Search for the cell housing the specified text and yield its [x, y] center coordinate. 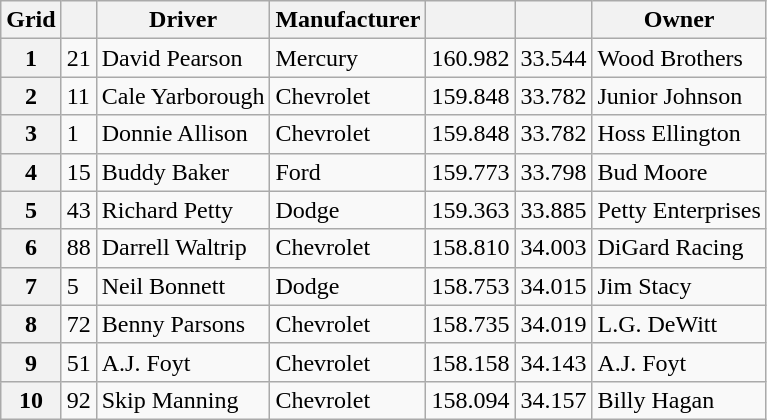
159.363 [470, 210]
Buddy Baker [183, 172]
4 [31, 172]
159.773 [470, 172]
34.143 [554, 362]
51 [78, 362]
11 [78, 96]
Hoss Ellington [679, 134]
10 [31, 400]
Cale Yarborough [183, 96]
158.735 [470, 324]
Neil Bonnett [183, 286]
21 [78, 58]
33.885 [554, 210]
88 [78, 248]
Wood Brothers [679, 58]
72 [78, 324]
34.015 [554, 286]
Owner [679, 20]
8 [31, 324]
3 [31, 134]
33.544 [554, 58]
Jim Stacy [679, 286]
7 [31, 286]
160.982 [470, 58]
Darrell Waltrip [183, 248]
Grid [31, 20]
43 [78, 210]
DiGard Racing [679, 248]
34.157 [554, 400]
Richard Petty [183, 210]
2 [31, 96]
Manufacturer [348, 20]
Ford [348, 172]
Donnie Allison [183, 134]
Skip Manning [183, 400]
34.019 [554, 324]
158.753 [470, 286]
Bud Moore [679, 172]
Junior Johnson [679, 96]
34.003 [554, 248]
158.094 [470, 400]
158.810 [470, 248]
92 [78, 400]
9 [31, 362]
Mercury [348, 58]
33.798 [554, 172]
L.G. DeWitt [679, 324]
David Pearson [183, 58]
Benny Parsons [183, 324]
Petty Enterprises [679, 210]
Driver [183, 20]
158.158 [470, 362]
15 [78, 172]
Billy Hagan [679, 400]
6 [31, 248]
